Scan for the cell matching the given text and deliver its (x, y) coordinate at center. 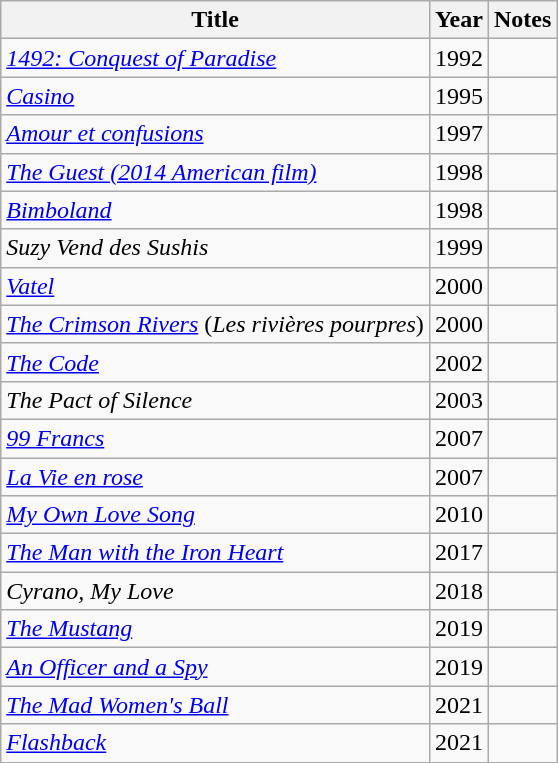
99 Francs (216, 438)
Year (458, 20)
Amour et confusions (216, 134)
1997 (458, 134)
Bimboland (216, 210)
1995 (458, 96)
2017 (458, 553)
The Pact of Silence (216, 400)
The Mad Women's Ball (216, 705)
1992 (458, 58)
2003 (458, 400)
The Code (216, 362)
The Guest (2014 American film) (216, 172)
The Crimson Rivers (Les rivières pourpres) (216, 324)
Title (216, 20)
An Officer and a Spy (216, 667)
1999 (458, 248)
Casino (216, 96)
Vatel (216, 286)
The Man with the Iron Heart (216, 553)
2018 (458, 591)
My Own Love Song (216, 515)
La Vie en rose (216, 477)
Suzy Vend des Sushis (216, 248)
2002 (458, 362)
2010 (458, 515)
Flashback (216, 743)
Cyrano, My Love (216, 591)
Notes (522, 20)
The Mustang (216, 629)
1492: Conquest of Paradise (216, 58)
